Find where the given text appears and provide that cell's center as (X, Y) coordinate. 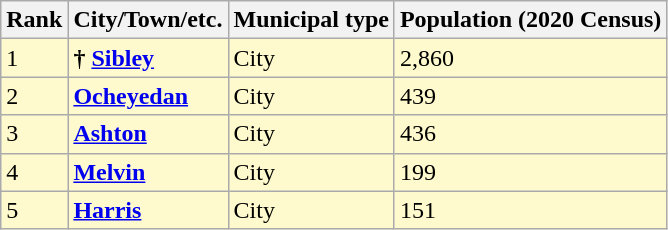
Rank (34, 20)
2 (34, 96)
Municipal type (311, 20)
151 (530, 210)
3 (34, 134)
1 (34, 58)
Ocheyedan (148, 96)
City/Town/etc. (148, 20)
† Sibley (148, 58)
4 (34, 172)
Ashton (148, 134)
5 (34, 210)
436 (530, 134)
199 (530, 172)
Population (2020 Census) (530, 20)
Melvin (148, 172)
2,860 (530, 58)
Harris (148, 210)
439 (530, 96)
